Output the [X, Y] coordinate of the center of the cell containing the given text.  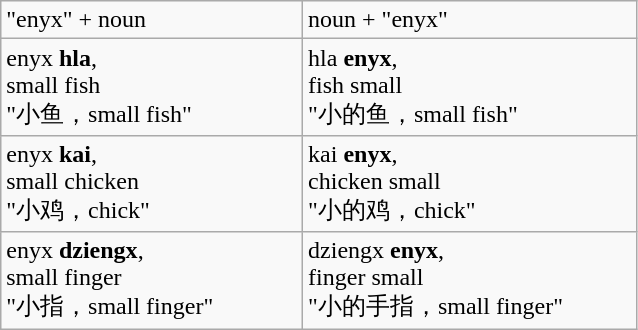
noun + "enyx" [470, 20]
enyx hla,small fish"小鱼，small fish" [152, 88]
"enyx" + noun [152, 20]
dziengx enyx,finger small"小的手指，small finger" [470, 280]
enyx dziengx,small finger"小指，small finger" [152, 280]
hla enyx,fish small"小的鱼，small fish" [470, 88]
kai enyx,chicken small"小的鸡，chick" [470, 184]
enyx kai,small chicken"小鸡，chick" [152, 184]
